Extract the [X, Y] coordinate from the center of the cell holding the provided text.  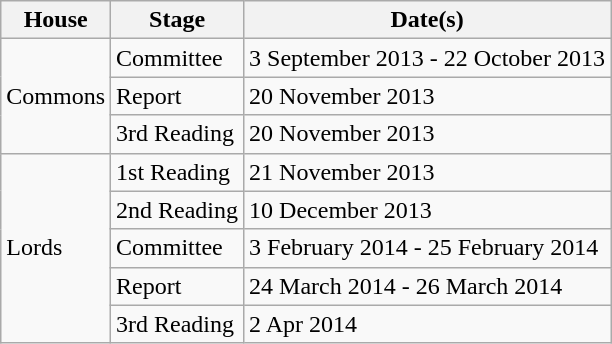
1st Reading [178, 172]
24 March 2014 - 26 March 2014 [428, 286]
3 September 2013 - 22 October 2013 [428, 58]
Commons [56, 96]
21 November 2013 [428, 172]
3 February 2014 - 25 February 2014 [428, 248]
2nd Reading [178, 210]
Lords [56, 248]
Date(s) [428, 20]
Stage [178, 20]
2 Apr 2014 [428, 324]
10 December 2013 [428, 210]
House [56, 20]
